Scan for the cell matching the given text and deliver its (x, y) coordinate at center. 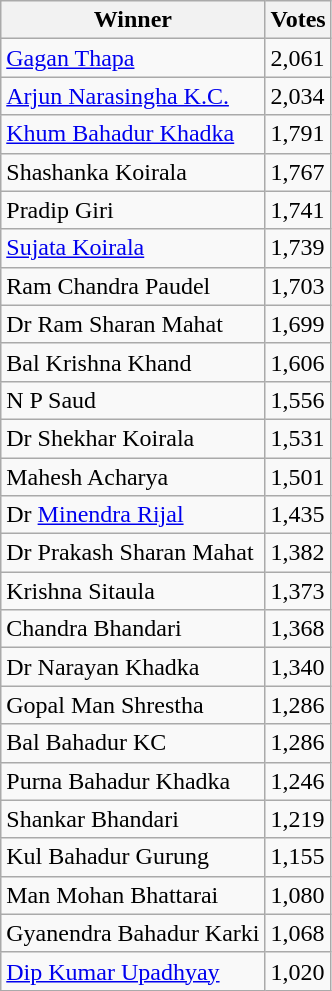
Gagan Thapa (133, 58)
Arjun Narasingha K.C. (133, 96)
Man Mohan Bhattarai (133, 895)
1,741 (298, 210)
Dr Minendra Rijal (133, 515)
1,699 (298, 324)
Gopal Man Shrestha (133, 705)
Votes (298, 20)
1,068 (298, 933)
Krishna Sitaula (133, 591)
1,739 (298, 248)
Shashanka Koirala (133, 172)
1,373 (298, 591)
Winner (133, 20)
1,020 (298, 971)
1,246 (298, 781)
1,340 (298, 667)
1,382 (298, 553)
1,368 (298, 629)
Shankar Bhandari (133, 819)
Khum Bahadur Khadka (133, 134)
1,767 (298, 172)
Dr Ram Sharan Mahat (133, 324)
2,034 (298, 96)
1,219 (298, 819)
2,061 (298, 58)
1,606 (298, 362)
Dr Narayan Khadka (133, 667)
1,435 (298, 515)
1,531 (298, 438)
1,791 (298, 134)
1,501 (298, 477)
Chandra Bhandari (133, 629)
Ram Chandra Paudel (133, 286)
Bal Bahadur KC (133, 743)
Kul Bahadur Gurung (133, 857)
Purna Bahadur Khadka (133, 781)
Dr Prakash Sharan Mahat (133, 553)
1,703 (298, 286)
Dip Kumar Upadhyay (133, 971)
Bal Krishna Khand (133, 362)
1,155 (298, 857)
Gyanendra Bahadur Karki (133, 933)
N P Saud (133, 400)
Mahesh Acharya (133, 477)
Dr Shekhar Koirala (133, 438)
1,556 (298, 400)
1,080 (298, 895)
Sujata Koirala (133, 248)
Pradip Giri (133, 210)
